Identify which cell holds the provided text, then report its (x, y) central coordinate. 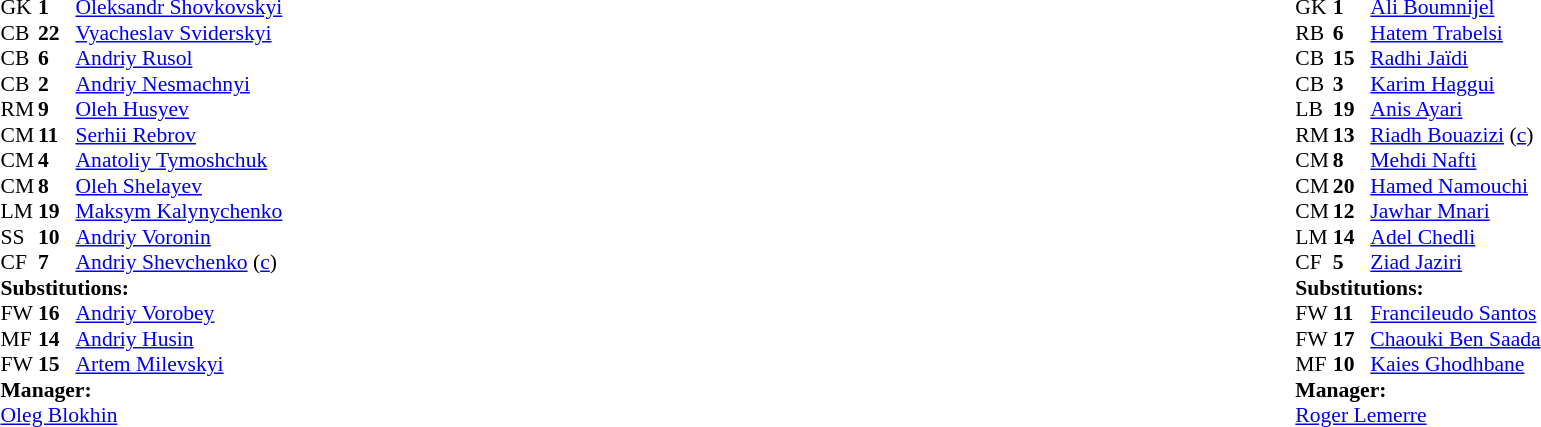
Oleh Husyev (180, 109)
Anatoliy Tymoshchuk (180, 161)
16 (57, 313)
4 (57, 161)
Maksym Kalynychenko (180, 211)
Karim Haggui (1455, 84)
20 (1352, 186)
Hamed Namouchi (1455, 186)
Vyacheslav Sviderskyi (180, 33)
7 (57, 263)
17 (1352, 339)
Radhi Jaïdi (1455, 59)
LB (1314, 109)
SS (19, 237)
13 (1352, 135)
Jawhar Mnari (1455, 211)
3 (1352, 84)
5 (1352, 263)
Andriy Nesmachnyi (180, 84)
Anis Ayari (1455, 109)
Artem Milevskyi (180, 365)
Andriy Shevchenko (c) (180, 263)
Adel Chedli (1455, 237)
Chaouki Ben Saada (1455, 339)
2 (57, 84)
Serhii Rebrov (180, 135)
Kaies Ghodhbane (1455, 365)
9 (57, 109)
Riadh Bouazizi (c) (1455, 135)
Ziad Jaziri (1455, 263)
Oleh Shelayev (180, 186)
Andriy Voronin (180, 237)
22 (57, 33)
RB (1314, 33)
Andriy Rusol (180, 59)
Andriy Husin (180, 339)
Mehdi Nafti (1455, 161)
Hatem Trabelsi (1455, 33)
Andriy Vorobey (180, 313)
Francileudo Santos (1455, 313)
12 (1352, 211)
